Pinpoint the cell where the given text exists, returning its [x, y] midpoint coordinate. 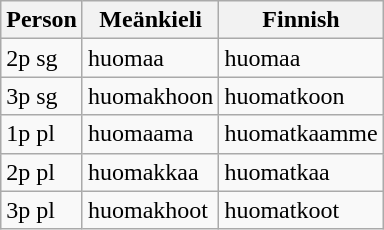
2p sg [42, 58]
huomatkoot [301, 210]
huomatkaamme [301, 134]
Person [42, 20]
huomatkoon [301, 96]
Finnish [301, 20]
3p pl [42, 210]
3p sg [42, 96]
huomatkaa [301, 172]
huomakkaa [150, 172]
2p pl [42, 172]
huomakhoon [150, 96]
huomakhoot [150, 210]
huomaama [150, 134]
Meänkieli [150, 20]
1p pl [42, 134]
